Find where the given text appears and provide that cell's center as [x, y] coordinate. 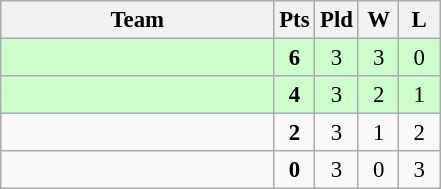
W [378, 20]
Team [138, 20]
Pts [294, 20]
Pld [337, 20]
6 [294, 58]
4 [294, 95]
L [420, 20]
